Return (x, y) of the center of cell containing provided text 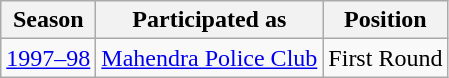
First Round (386, 58)
Season (48, 20)
Participated as (210, 20)
1997–98 (48, 58)
Mahendra Police Club (210, 58)
Position (386, 20)
